Return [X, Y] of the center of cell containing provided text 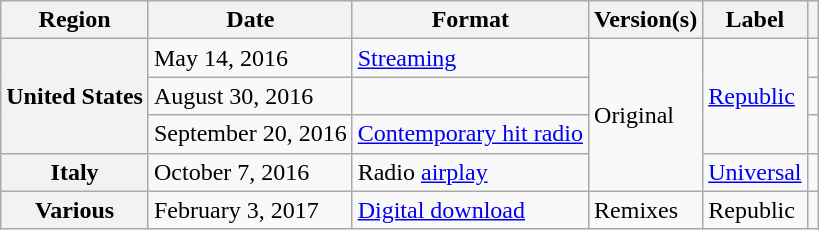
Remixes [646, 210]
Radio airplay [470, 172]
Version(s) [646, 20]
Digital download [470, 210]
Contemporary hit radio [470, 134]
Streaming [470, 58]
September 20, 2016 [250, 134]
August 30, 2016 [250, 96]
February 3, 2017 [250, 210]
May 14, 2016 [250, 58]
Italy [75, 172]
United States [75, 96]
Date [250, 20]
Label [755, 20]
Various [75, 210]
Original [646, 115]
October 7, 2016 [250, 172]
Region [75, 20]
Universal [755, 172]
Format [470, 20]
